Scan for the cell matching the given text and deliver its (X, Y) coordinate at center. 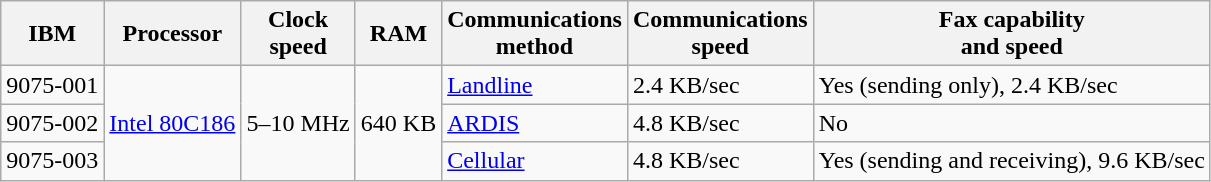
Intel 80C186 (172, 123)
Yes (sending only), 2.4 KB/sec (1012, 85)
Cellular (535, 161)
RAM (398, 34)
Communicationsspeed (720, 34)
IBM (52, 34)
9075-002 (52, 123)
640 KB (398, 123)
No (1012, 123)
Fax capabilityand speed (1012, 34)
ARDIS (535, 123)
Clockspeed (298, 34)
Yes (sending and receiving), 9.6 KB/sec (1012, 161)
Landline (535, 85)
9075-001 (52, 85)
Processor (172, 34)
5–10 MHz (298, 123)
2.4 KB/sec (720, 85)
Communicationsmethod (535, 34)
9075-003 (52, 161)
